Identify which cell holds the provided text, then report its (X, Y) central coordinate. 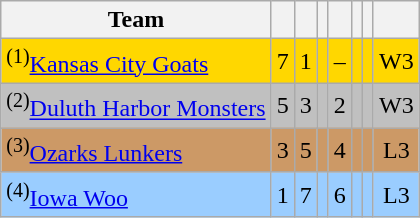
(3)Ozarks Lunkers (136, 150)
6 (340, 194)
– (340, 62)
(2)Duluth Harbor Monsters (136, 106)
Team (136, 20)
4 (340, 150)
(4)Iowa Woo (136, 194)
2 (340, 106)
(1)Kansas City Goats (136, 62)
